Capture the cell that displays the provided text and extract its [x, y] central coordinate. 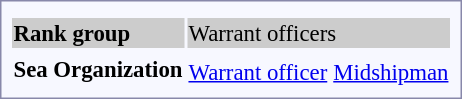
Rank group [98, 33]
Warrant officer [258, 72]
Warrant officers [318, 33]
Sea Organization [98, 69]
Midshipman [391, 72]
